Scan for the cell matching the given text and deliver its [x, y] coordinate at center. 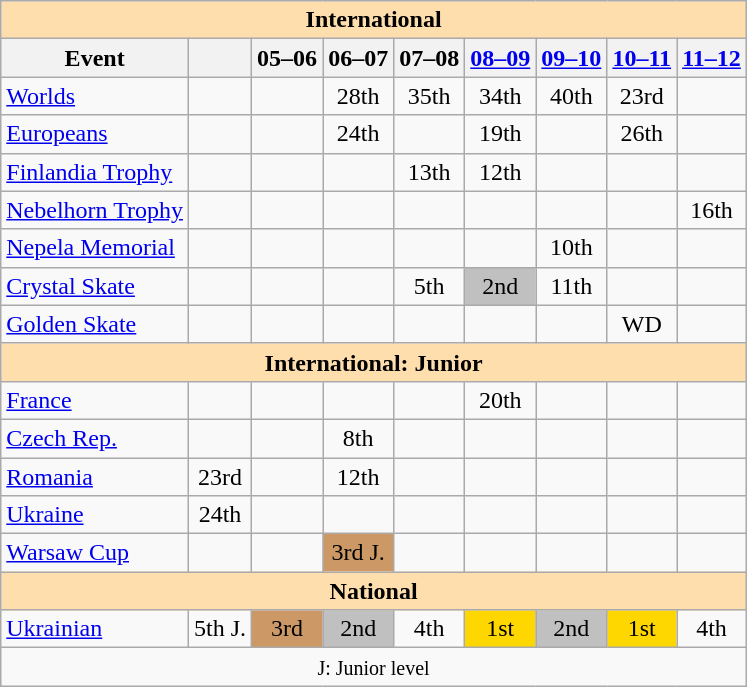
19th [500, 134]
Ukrainian [95, 629]
Warsaw Cup [95, 553]
National [374, 591]
08–09 [500, 58]
International [374, 20]
WD [642, 324]
Worlds [95, 96]
Nepela Memorial [95, 248]
28th [358, 96]
3rd [288, 629]
35th [430, 96]
Romania [95, 477]
13th [430, 172]
09–10 [572, 58]
10th [572, 248]
05–06 [288, 58]
5th [430, 286]
Golden Skate [95, 324]
Czech Rep. [95, 438]
16th [712, 210]
34th [500, 96]
5th J. [220, 629]
3rd J. [358, 553]
11–12 [712, 58]
10–11 [642, 58]
Crystal Skate [95, 286]
France [95, 400]
07–08 [430, 58]
Finlandia Trophy [95, 172]
Europeans [95, 134]
26th [642, 134]
Event [95, 58]
8th [358, 438]
40th [572, 96]
International: Junior [374, 362]
Ukraine [95, 515]
06–07 [358, 58]
11th [572, 286]
Nebelhorn Trophy [95, 210]
J: Junior level [374, 667]
20th [500, 400]
